Extract the (x, y) coordinate from the center of the cell holding the provided text.  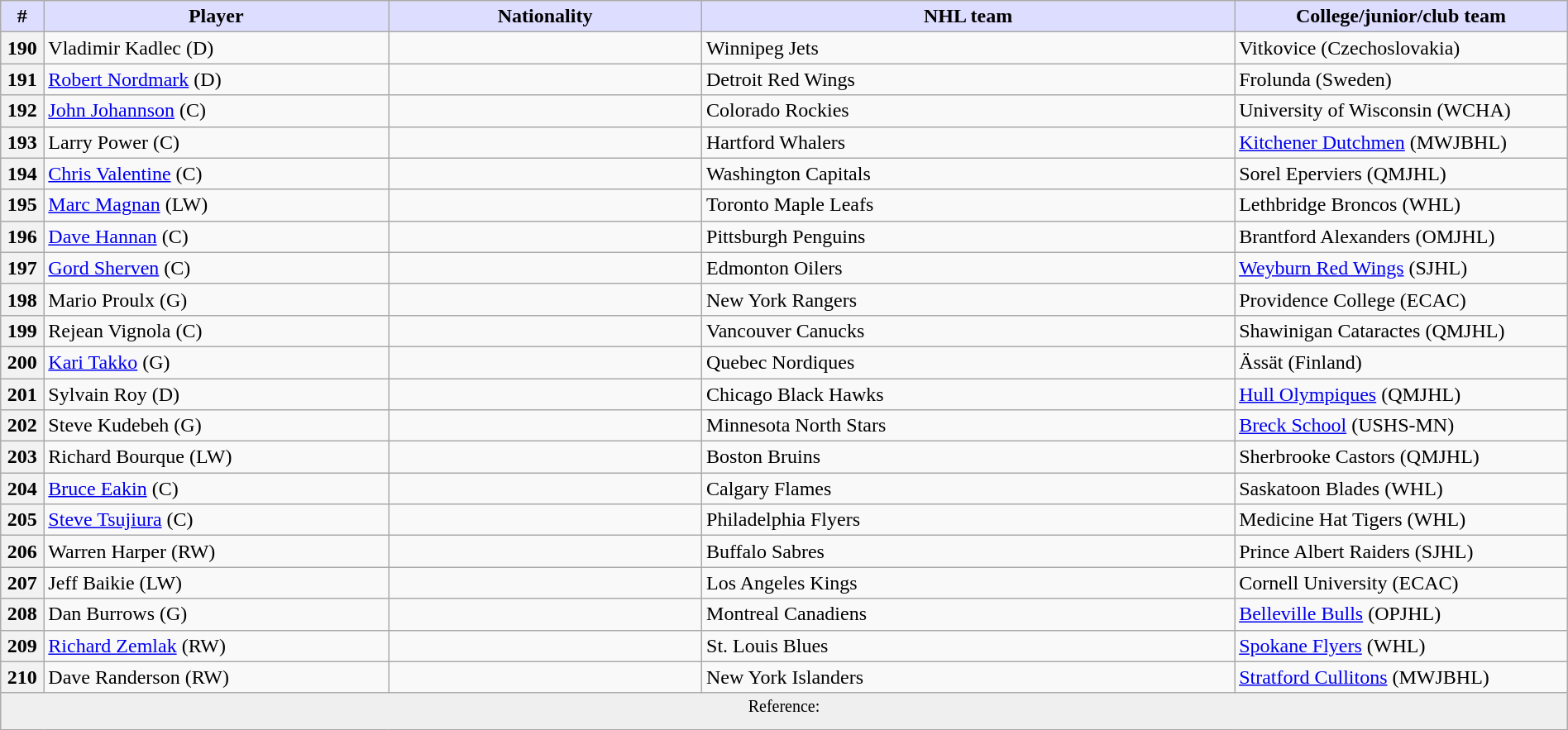
Medicine Hat Tigers (WHL) (1401, 520)
Player (217, 17)
Saskatoon Blades (WHL) (1401, 489)
Dan Burrows (G) (217, 614)
Bruce Eakin (C) (217, 489)
Robert Nordmark (D) (217, 79)
209 (22, 646)
196 (22, 236)
Los Angeles Kings (968, 583)
Warren Harper (RW) (217, 551)
208 (22, 614)
St. Louis Blues (968, 646)
Montreal Canadiens (968, 614)
210 (22, 677)
203 (22, 457)
Colorado Rockies (968, 111)
Hartford Whalers (968, 142)
Vitkovice (Czechoslovakia) (1401, 48)
Sylvain Roy (D) (217, 394)
Richard Zemlak (RW) (217, 646)
Belleville Bulls (OPJHL) (1401, 614)
Pittsburgh Penguins (968, 236)
191 (22, 79)
NHL team (968, 17)
Minnesota North Stars (968, 426)
Gord Sherven (C) (217, 268)
College/junior/club team (1401, 17)
198 (22, 299)
Spokane Flyers (WHL) (1401, 646)
Boston Bruins (968, 457)
197 (22, 268)
Kari Takko (G) (217, 362)
Weyburn Red Wings (SJHL) (1401, 268)
# (22, 17)
Prince Albert Raiders (SJHL) (1401, 551)
Reference: (784, 711)
New York Islanders (968, 677)
Marc Magnan (LW) (217, 205)
192 (22, 111)
Toronto Maple Leafs (968, 205)
204 (22, 489)
Mario Proulx (G) (217, 299)
Calgary Flames (968, 489)
207 (22, 583)
Stratford Cullitons (MWJBHL) (1401, 677)
Jeff Baikie (LW) (217, 583)
Richard Bourque (LW) (217, 457)
Rejean Vignola (C) (217, 331)
John Johannson (C) (217, 111)
Ässät (Finland) (1401, 362)
200 (22, 362)
University of Wisconsin (WCHA) (1401, 111)
Chris Valentine (C) (217, 174)
Sherbrooke Castors (QMJHL) (1401, 457)
Breck School (USHS-MN) (1401, 426)
Steve Tsujiura (C) (217, 520)
Shawinigan Cataractes (QMJHL) (1401, 331)
Washington Capitals (968, 174)
193 (22, 142)
190 (22, 48)
Philadelphia Flyers (968, 520)
194 (22, 174)
199 (22, 331)
Brantford Alexanders (OMJHL) (1401, 236)
Nationality (546, 17)
Sorel Eperviers (QMJHL) (1401, 174)
Edmonton Oilers (968, 268)
Frolunda (Sweden) (1401, 79)
Kitchener Dutchmen (MWJBHL) (1401, 142)
Dave Hannan (C) (217, 236)
201 (22, 394)
Steve Kudebeh (G) (217, 426)
Chicago Black Hawks (968, 394)
Lethbridge Broncos (WHL) (1401, 205)
Cornell University (ECAC) (1401, 583)
205 (22, 520)
Vancouver Canucks (968, 331)
Buffalo Sabres (968, 551)
202 (22, 426)
Detroit Red Wings (968, 79)
Hull Olympiques (QMJHL) (1401, 394)
Providence College (ECAC) (1401, 299)
Vladimir Kadlec (D) (217, 48)
Dave Randerson (RW) (217, 677)
Winnipeg Jets (968, 48)
Quebec Nordiques (968, 362)
Larry Power (C) (217, 142)
New York Rangers (968, 299)
195 (22, 205)
206 (22, 551)
